Pinpoint the cell where the given text exists, returning its [X, Y] midpoint coordinate. 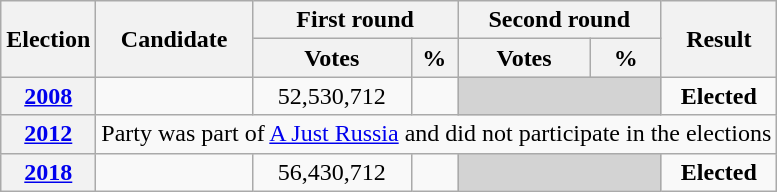
Candidate [174, 39]
First round [356, 20]
2008 [48, 96]
Election [48, 39]
Result [719, 39]
52,530,712 [332, 96]
2018 [48, 172]
56,430,712 [332, 172]
Party was part of A Just Russia and did not participate in the elections [436, 134]
2012 [48, 134]
Second round [560, 20]
